Return [x, y] of the center of cell containing provided text 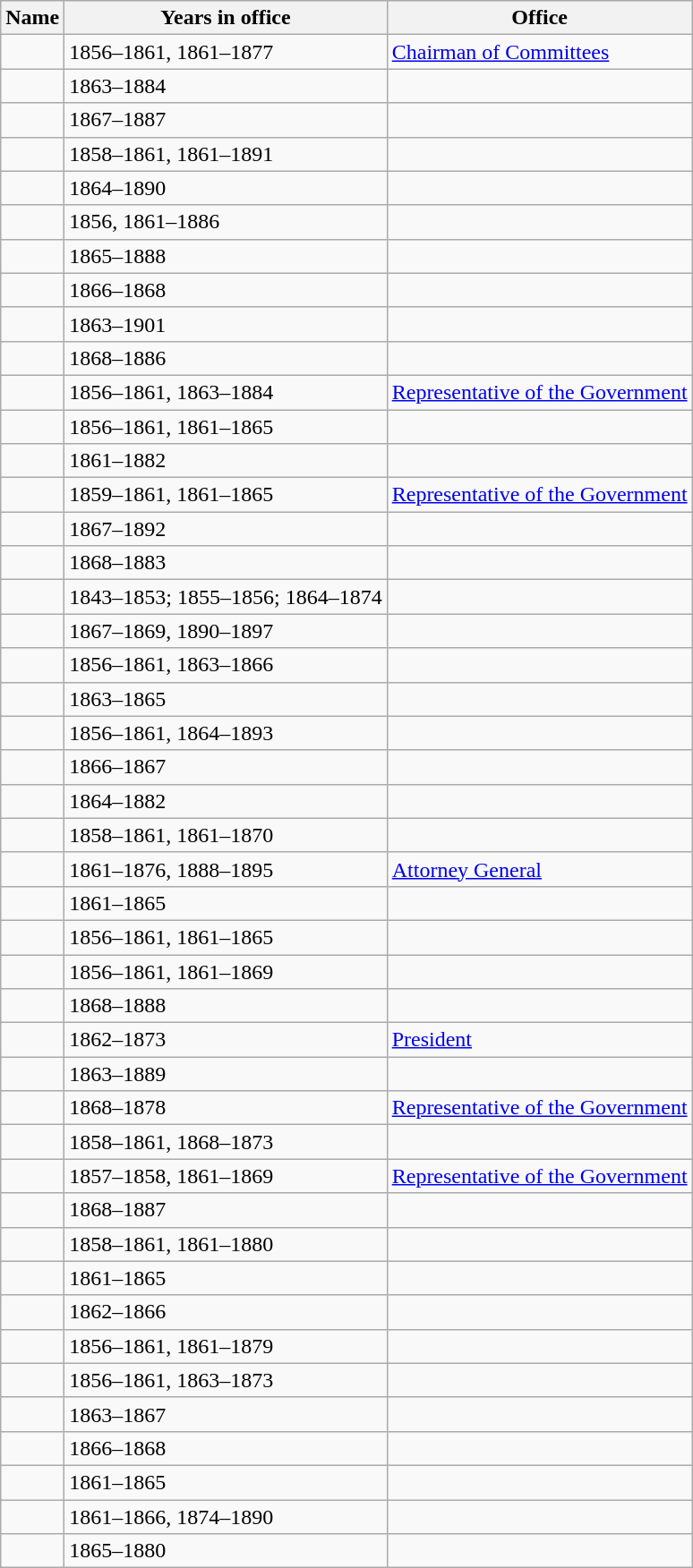
1861–1882 [226, 461]
1863–1884 [226, 86]
Name [32, 18]
1864–1890 [226, 188]
1856–1861, 1863–1873 [226, 1380]
1843–1853; 1855–1856; 1864–1874 [226, 597]
1868–1883 [226, 563]
1856, 1861–1886 [226, 222]
1858–1861, 1868–1873 [226, 1142]
Office [539, 18]
1861–1866, 1874–1890 [226, 1517]
1864–1882 [226, 801]
1856–1861, 1863–1866 [226, 665]
1863–1901 [226, 324]
1863–1865 [226, 699]
1868–1878 [226, 1108]
Years in office [226, 18]
1858–1861, 1861–1870 [226, 835]
President [539, 1040]
1863–1889 [226, 1074]
1867–1892 [226, 529]
1861–1876, 1888–1895 [226, 869]
Attorney General [539, 869]
1865–1888 [226, 256]
1856–1861, 1861–1869 [226, 971]
1856–1861, 1861–1877 [226, 52]
1856–1861, 1863–1884 [226, 392]
1857–1858, 1861–1869 [226, 1176]
1863–1867 [226, 1414]
1868–1887 [226, 1210]
1868–1886 [226, 358]
Chairman of Committees [539, 52]
1856–1861, 1864–1893 [226, 733]
1868–1888 [226, 1006]
1858–1861, 1861–1891 [226, 154]
1862–1866 [226, 1312]
1856–1861, 1861–1879 [226, 1346]
1859–1861, 1861–1865 [226, 495]
1866–1867 [226, 767]
1867–1887 [226, 120]
1867–1869, 1890–1897 [226, 631]
1862–1873 [226, 1040]
1858–1861, 1861–1880 [226, 1244]
1865–1880 [226, 1551]
